Locate the cell with the specified text and output its (x, y) center coordinate. 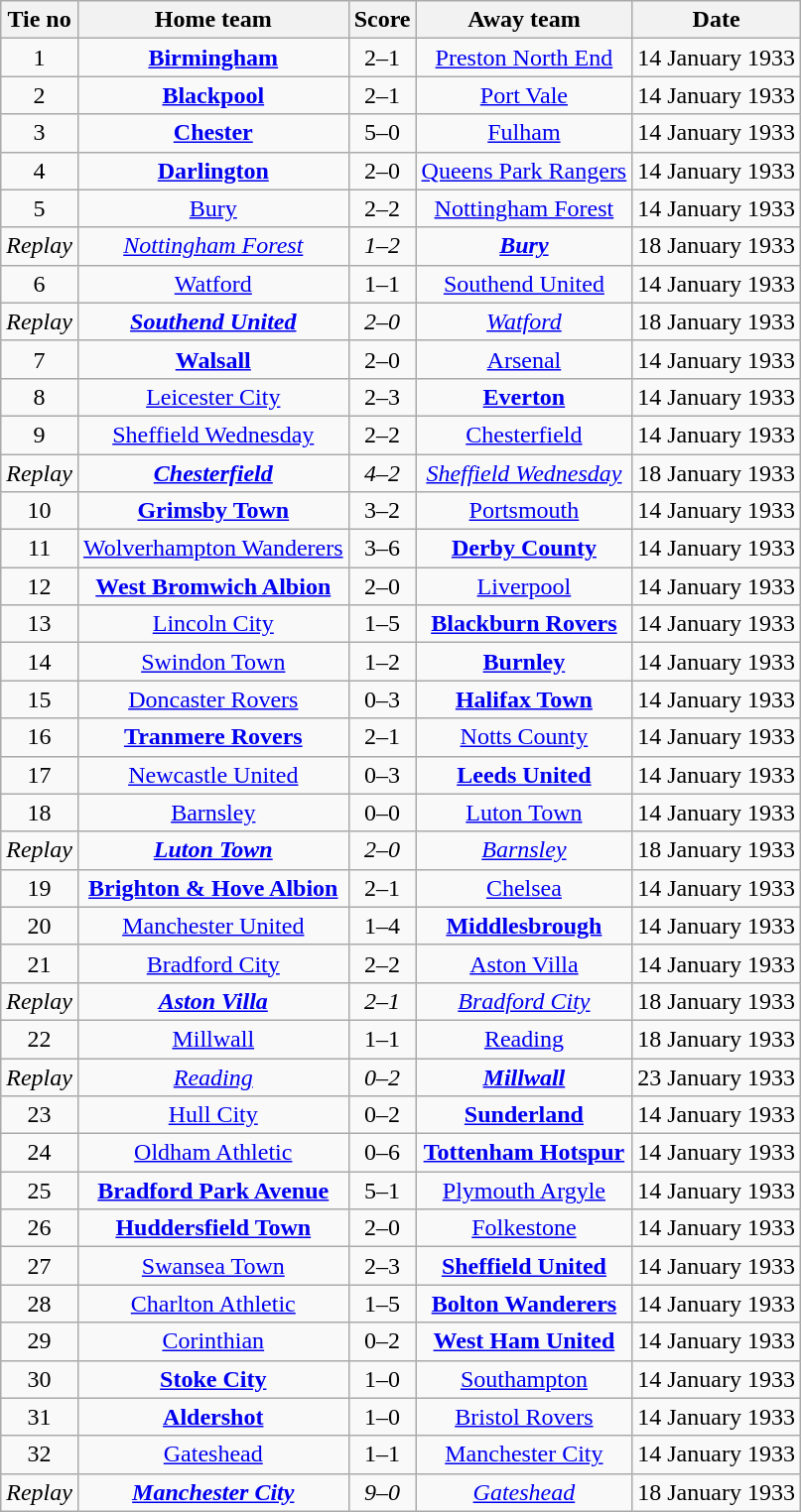
Bradford Park Avenue (212, 1191)
Preston North End (524, 58)
4–2 (382, 473)
Oldham Athletic (212, 1153)
Sheffield United (524, 1266)
Hull City (212, 1115)
7 (40, 359)
31 (40, 1417)
9 (40, 435)
11 (40, 549)
Liverpool (524, 586)
21 (40, 963)
Arsenal (524, 359)
Birmingham (212, 58)
Bolton Wanderers (524, 1304)
Tranmere Rovers (212, 737)
Chelsea (524, 888)
Aldershot (212, 1417)
Lincoln City (212, 624)
16 (40, 737)
10 (40, 511)
5–1 (382, 1191)
Chester (212, 133)
Home team (212, 20)
4 (40, 171)
Blackburn Rovers (524, 624)
Folkestone (524, 1228)
Southampton (524, 1379)
Plymouth Argyle (524, 1191)
1–4 (382, 926)
19 (40, 888)
13 (40, 624)
3 (40, 133)
Walsall (212, 359)
5 (40, 208)
Corinthian (212, 1341)
2 (40, 95)
3–6 (382, 549)
24 (40, 1153)
Brighton & Hove Albion (212, 888)
8 (40, 397)
Derby County (524, 549)
29 (40, 1341)
Score (382, 20)
Leicester City (212, 397)
Tottenham Hotspur (524, 1153)
Darlington (212, 171)
6 (40, 284)
Grimsby Town (212, 511)
Queens Park Rangers (524, 171)
Swindon Town (212, 662)
12 (40, 586)
Date (717, 20)
32 (40, 1454)
9–0 (382, 1492)
20 (40, 926)
Charlton Athletic (212, 1304)
25 (40, 1191)
Notts County (524, 737)
17 (40, 775)
Middlesbrough (524, 926)
0–0 (382, 813)
Leeds United (524, 775)
West Ham United (524, 1341)
Fulham (524, 133)
Away team (524, 20)
Everton (524, 397)
Manchester United (212, 926)
Bristol Rovers (524, 1417)
30 (40, 1379)
Port Vale (524, 95)
18 (40, 813)
23 (40, 1115)
23 January 1933 (717, 1076)
3–2 (382, 511)
Newcastle United (212, 775)
West Bromwich Albion (212, 586)
15 (40, 699)
0–6 (382, 1153)
28 (40, 1304)
Blackpool (212, 95)
14 (40, 662)
Tie no (40, 20)
Huddersfield Town (212, 1228)
22 (40, 1039)
Doncaster Rovers (212, 699)
Burnley (524, 662)
5–0 (382, 133)
26 (40, 1228)
Sunderland (524, 1115)
27 (40, 1266)
Wolverhampton Wanderers (212, 549)
Halifax Town (524, 699)
1 (40, 58)
Stoke City (212, 1379)
Swansea Town (212, 1266)
Portsmouth (524, 511)
